Find where the given text appears and provide that cell's center as [X, Y] coordinate. 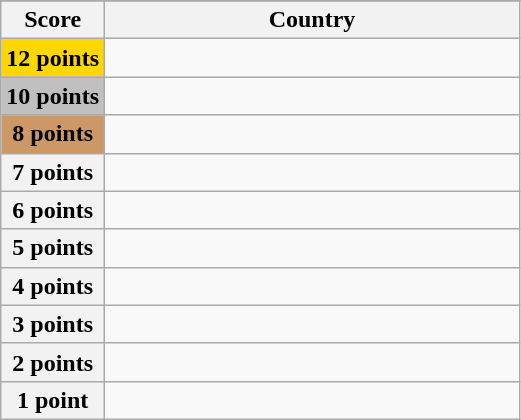
2 points [53, 362]
10 points [53, 96]
8 points [53, 134]
4 points [53, 286]
Score [53, 20]
12 points [53, 58]
6 points [53, 210]
3 points [53, 324]
1 point [53, 400]
7 points [53, 172]
5 points [53, 248]
Country [312, 20]
